Find where the given text appears and provide that cell's center as (x, y) coordinate. 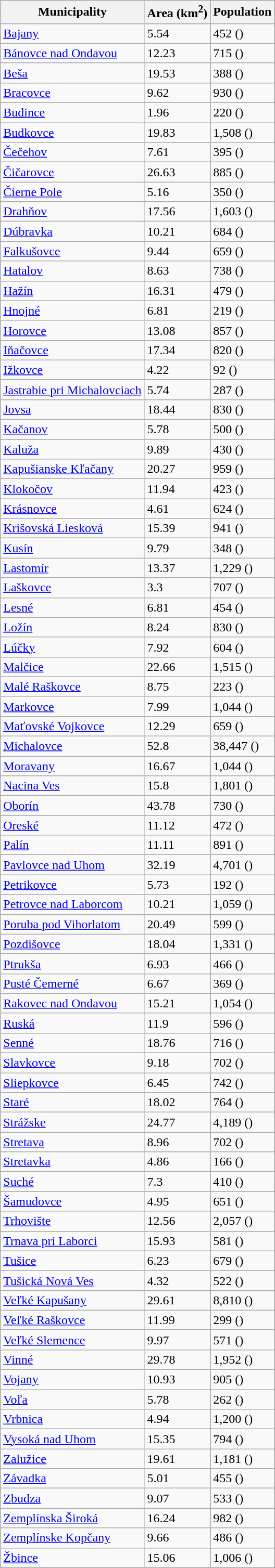
Budkovce (72, 133)
8,810 () (243, 1300)
Hnojné (72, 310)
Nacina Ves (72, 786)
3.3 (177, 588)
10.93 (177, 1380)
Staré (72, 1103)
794 () (243, 1439)
4.61 (177, 509)
9.44 (177, 251)
262 () (243, 1399)
20.49 (177, 924)
4.94 (177, 1419)
423 () (243, 489)
Trnava pri Laborci (72, 1241)
Ruská (72, 1023)
43.78 (177, 806)
959 () (243, 469)
26.63 (177, 172)
Kaluža (72, 449)
820 () (243, 350)
Budince (72, 113)
Pozdišovce (72, 944)
1,229 () (243, 568)
18.02 (177, 1103)
885 () (243, 172)
Palín (72, 845)
Vrbnica (72, 1419)
6.23 (177, 1261)
8.24 (177, 627)
Poruba pod Vihorlatom (72, 924)
684 () (243, 231)
24.77 (177, 1122)
679 () (243, 1261)
5.54 (177, 33)
Pusté Čemerné (72, 983)
19.53 (177, 73)
Ložín (72, 627)
7.99 (177, 706)
941 () (243, 528)
Oborín (72, 806)
764 () (243, 1103)
22.66 (177, 667)
4.86 (177, 1162)
17.56 (177, 212)
Bracovce (72, 93)
Stretavka (72, 1162)
1,200 () (243, 1419)
9.18 (177, 1063)
11.9 (177, 1023)
Strážske (72, 1122)
Iňačovce (72, 350)
15.8 (177, 786)
Bajany (72, 33)
12.23 (177, 53)
Krišovská Liesková (72, 528)
581 () (243, 1241)
7.92 (177, 647)
479 () (243, 291)
Zemplínska Široká (72, 1518)
Maťovské Vojkovce (72, 726)
Suché (72, 1182)
Hatalov (72, 271)
9.89 (177, 449)
8.96 (177, 1142)
1,331 () (243, 944)
9.97 (177, 1340)
5.01 (177, 1479)
17.34 (177, 350)
Ptrukša (72, 964)
Vysoká nad Uhom (72, 1439)
1,054 () (243, 1003)
624 () (243, 509)
Hažín (72, 291)
Oreské (72, 825)
395 () (243, 152)
891 () (243, 845)
9.07 (177, 1498)
Bánovce nad Ondavou (72, 53)
15.06 (177, 1558)
7.3 (177, 1182)
Michalovce (72, 746)
287 () (243, 390)
715 () (243, 53)
32.19 (177, 865)
730 () (243, 806)
4,701 () (243, 865)
533 () (243, 1498)
Horovce (72, 330)
15.21 (177, 1003)
Klokočov (72, 489)
1,952 () (243, 1359)
19.83 (177, 133)
Voľa (72, 1399)
Sliepkovce (72, 1083)
166 () (243, 1162)
Vojany (72, 1380)
Lastomír (72, 568)
Závadka (72, 1479)
15.35 (177, 1439)
599 () (243, 924)
4,189 () (243, 1122)
18.44 (177, 409)
1,006 () (243, 1558)
Veľké Kapušany (72, 1300)
Municipality (72, 12)
11.94 (177, 489)
Slavkovce (72, 1063)
452 () (243, 33)
930 () (243, 93)
982 () (243, 1518)
410 () (243, 1182)
857 () (243, 330)
Stretava (72, 1142)
5.74 (177, 390)
38,447 () (243, 746)
Petrikovce (72, 885)
Lesné (72, 607)
13.37 (177, 568)
18.04 (177, 944)
12.56 (177, 1221)
Jastrabie pri Michalovciach (72, 390)
707 () (243, 588)
11.11 (177, 845)
4.22 (177, 370)
Beša (72, 73)
Moravany (72, 766)
Lúčky (72, 647)
Kačanov (72, 430)
Malé Raškovce (72, 686)
52.8 (177, 746)
29.61 (177, 1300)
388 () (243, 73)
8.63 (177, 271)
Drahňov (72, 212)
Population (243, 12)
Jovsa (72, 409)
455 () (243, 1479)
220 () (243, 113)
905 () (243, 1380)
742 () (243, 1083)
716 () (243, 1043)
348 () (243, 548)
Falkušovce (72, 251)
219 () (243, 310)
Veľké Raškovce (72, 1320)
29.78 (177, 1359)
Rakovec nad Ondavou (72, 1003)
430 () (243, 449)
15.39 (177, 528)
299 () (243, 1320)
454 () (243, 607)
Trhovište (72, 1221)
6.93 (177, 964)
92 () (243, 370)
Malčice (72, 667)
9.79 (177, 548)
Žbince (72, 1558)
522 () (243, 1280)
Tušická Nová Ves (72, 1280)
596 () (243, 1023)
5.16 (177, 192)
9.66 (177, 1538)
Kusín (72, 548)
9.62 (177, 93)
16.24 (177, 1518)
738 () (243, 271)
Laškovce (72, 588)
8.75 (177, 686)
1,801 () (243, 786)
16.67 (177, 766)
651 () (243, 1201)
Petrovce nad Laborcom (72, 904)
16.31 (177, 291)
Pavlovce nad Uhom (72, 865)
Zbudza (72, 1498)
11.12 (177, 825)
1,059 () (243, 904)
1,508 () (243, 133)
Zalužice (72, 1459)
6.67 (177, 983)
1,181 () (243, 1459)
6.45 (177, 1083)
20.27 (177, 469)
Dúbravka (72, 231)
Ižkovce (72, 370)
Čičarovce (72, 172)
1.96 (177, 113)
7.61 (177, 152)
486 () (243, 1538)
Zemplínske Kopčany (72, 1538)
Vinné (72, 1359)
1,515 () (243, 667)
5.73 (177, 885)
472 () (243, 825)
571 () (243, 1340)
4.95 (177, 1201)
Čierne Pole (72, 192)
Area (km2) (177, 12)
604 () (243, 647)
12.29 (177, 726)
350 () (243, 192)
Krásnovce (72, 509)
223 () (243, 686)
1,603 () (243, 212)
4.32 (177, 1280)
19.61 (177, 1459)
466 () (243, 964)
369 () (243, 983)
Markovce (72, 706)
11.99 (177, 1320)
Šamudovce (72, 1201)
Kapušianske Kľačany (72, 469)
Tušice (72, 1261)
Čečehov (72, 152)
13.08 (177, 330)
192 () (243, 885)
Veľké Slemence (72, 1340)
15.93 (177, 1241)
2,057 () (243, 1221)
500 () (243, 430)
Senné (72, 1043)
18.76 (177, 1043)
